Detect which cell encompasses the target text, then output its [X, Y] center coordinate. 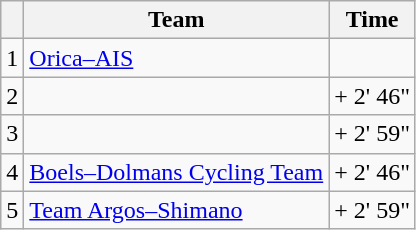
Time [372, 20]
4 [12, 172]
Team Argos–Shimano [176, 210]
1 [12, 58]
5 [12, 210]
Team [176, 20]
3 [12, 134]
2 [12, 96]
Orica–AIS [176, 58]
Boels–Dolmans Cycling Team [176, 172]
